Locate the cell with the specified text and output its [X, Y] center coordinate. 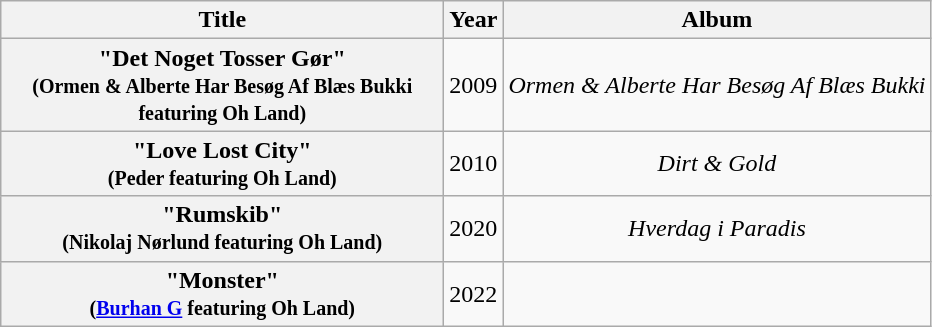
"Love Lost City"(Peder featuring Oh Land) [222, 164]
Dirt & Gold [717, 164]
2009 [474, 85]
"Det Noget Tosser Gør"(Ormen & Alberte Har Besøg Af Blæs Bukki featuring Oh Land) [222, 85]
2010 [474, 164]
"Monster"(Burhan G featuring Oh Land) [222, 294]
Year [474, 20]
Title [222, 20]
Album [717, 20]
"Rumskib"(Nikolaj Nørlund featuring Oh Land) [222, 228]
Ormen & Alberte Har Besøg Af Blæs Bukki [717, 85]
2020 [474, 228]
Hverdag i Paradis [717, 228]
2022 [474, 294]
